Identify which cell holds the provided text, then report its [x, y] central coordinate. 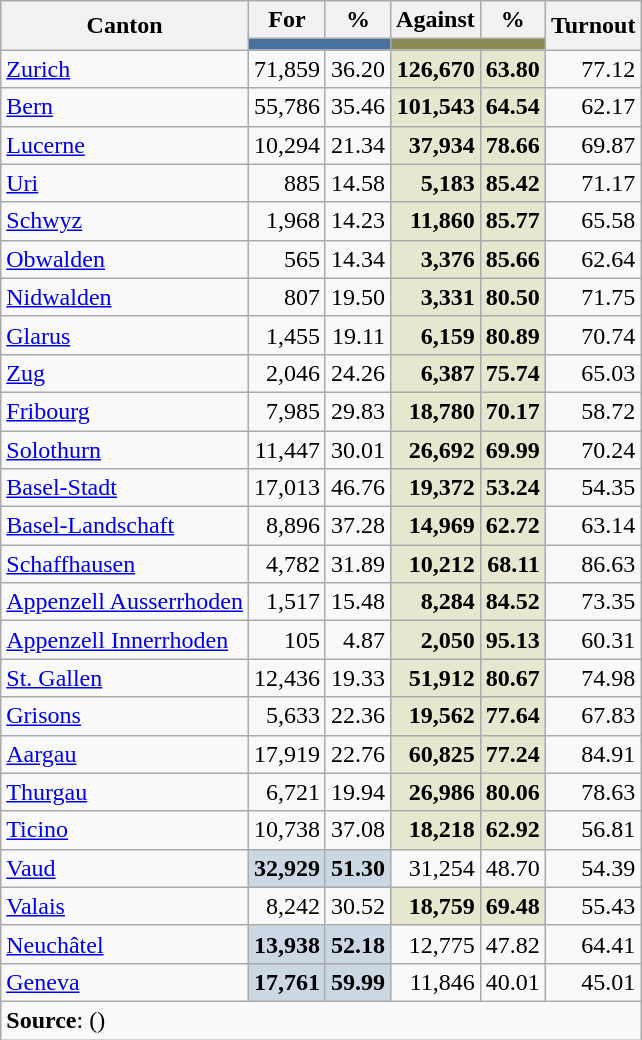
80.89 [512, 335]
37.28 [358, 526]
Grisons [125, 716]
24.26 [358, 373]
26,986 [436, 792]
Solothurn [125, 449]
4.87 [358, 640]
4,782 [286, 564]
58.72 [593, 411]
69.87 [593, 145]
86.63 [593, 564]
84.91 [593, 754]
Bern [125, 107]
40.01 [512, 982]
19.11 [358, 335]
71.17 [593, 183]
85.42 [512, 183]
35.46 [358, 107]
30.52 [358, 906]
64.41 [593, 944]
51.30 [358, 868]
55,786 [286, 107]
54.35 [593, 488]
Glarus [125, 335]
7,985 [286, 411]
2,050 [436, 640]
105 [286, 640]
60.31 [593, 640]
62.92 [512, 830]
5,183 [436, 183]
3,376 [436, 259]
62.72 [512, 526]
13,938 [286, 944]
14.23 [358, 221]
Neuchâtel [125, 944]
70.74 [593, 335]
63.14 [593, 526]
14.58 [358, 183]
Source: () [321, 1020]
8,896 [286, 526]
60,825 [436, 754]
36.20 [358, 69]
68.11 [512, 564]
Ticino [125, 830]
32,929 [286, 868]
Valais [125, 906]
69.48 [512, 906]
51,912 [436, 678]
1,455 [286, 335]
Vaud [125, 868]
71,859 [286, 69]
Appenzell Ausserrhoden [125, 602]
14,969 [436, 526]
8,284 [436, 602]
Lucerne [125, 145]
19.94 [358, 792]
19,372 [436, 488]
45.01 [593, 982]
69.99 [512, 449]
565 [286, 259]
71.75 [593, 297]
47.82 [512, 944]
52.18 [358, 944]
Nidwalden [125, 297]
77.12 [593, 69]
30.01 [358, 449]
Schwyz [125, 221]
18,759 [436, 906]
70.24 [593, 449]
8,242 [286, 906]
67.83 [593, 716]
Aargau [125, 754]
Geneva [125, 982]
26,692 [436, 449]
31.89 [358, 564]
65.03 [593, 373]
80.50 [512, 297]
Zug [125, 373]
101,543 [436, 107]
64.54 [512, 107]
63.80 [512, 69]
62.64 [593, 259]
84.52 [512, 602]
1,517 [286, 602]
5,633 [286, 716]
Thurgau [125, 792]
1,968 [286, 221]
59.99 [358, 982]
62.17 [593, 107]
37,934 [436, 145]
18,780 [436, 411]
73.35 [593, 602]
75.74 [512, 373]
19.50 [358, 297]
For [286, 20]
85.66 [512, 259]
31,254 [436, 868]
885 [286, 183]
3,331 [436, 297]
10,294 [286, 145]
St. Gallen [125, 678]
80.06 [512, 792]
Appenzell Innerrhoden [125, 640]
80.67 [512, 678]
21.34 [358, 145]
11,447 [286, 449]
6,159 [436, 335]
78.63 [593, 792]
12,775 [436, 944]
10,212 [436, 564]
11,860 [436, 221]
17,761 [286, 982]
55.43 [593, 906]
17,013 [286, 488]
46.76 [358, 488]
Basel-Landschaft [125, 526]
Against [436, 20]
18,218 [436, 830]
29.83 [358, 411]
85.77 [512, 221]
6,721 [286, 792]
37.08 [358, 830]
56.81 [593, 830]
70.17 [512, 411]
807 [286, 297]
78.66 [512, 145]
54.39 [593, 868]
Basel-Stadt [125, 488]
12,436 [286, 678]
10,738 [286, 830]
19.33 [358, 678]
Zurich [125, 69]
48.70 [512, 868]
74.98 [593, 678]
Turnout [593, 26]
19,562 [436, 716]
14.34 [358, 259]
Uri [125, 183]
17,919 [286, 754]
22.36 [358, 716]
Obwalden [125, 259]
77.24 [512, 754]
65.58 [593, 221]
6,387 [436, 373]
95.13 [512, 640]
53.24 [512, 488]
Canton [125, 26]
Fribourg [125, 411]
77.64 [512, 716]
126,670 [436, 69]
15.48 [358, 602]
22.76 [358, 754]
11,846 [436, 982]
2,046 [286, 373]
Schaffhausen [125, 564]
